Capture the cell that displays the provided text and extract its [x, y] central coordinate. 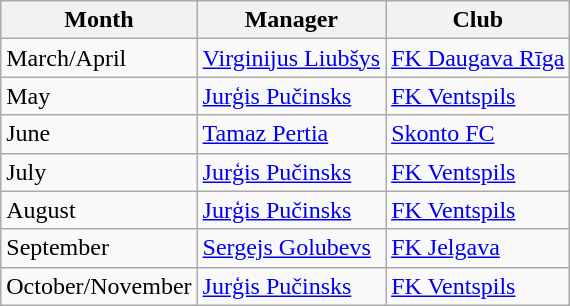
March/April [99, 58]
May [99, 96]
Sergejs Golubevs [292, 248]
Club [478, 20]
August [99, 210]
September [99, 248]
Tamaz Pertia [292, 134]
Manager [292, 20]
Virginijus Liubšys [292, 58]
FK Daugava Rīga [478, 58]
July [99, 172]
October/November [99, 286]
Month [99, 20]
Skonto FC [478, 134]
June [99, 134]
FK Jelgava [478, 248]
